Locate the cell with the specified text and output its [x, y] center coordinate. 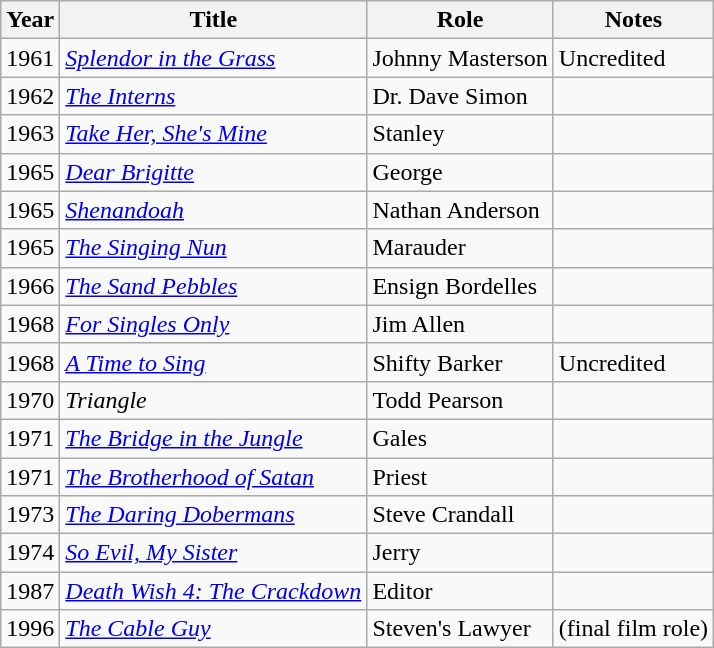
For Singles Only [214, 324]
The Bridge in the Jungle [214, 438]
Dear Brigitte [214, 172]
1966 [30, 286]
The Sand Pebbles [214, 286]
1974 [30, 553]
The Brotherhood of Satan [214, 477]
The Interns [214, 96]
1987 [30, 591]
Jerry [460, 553]
Gales [460, 438]
So Evil, My Sister [214, 553]
Editor [460, 591]
Stanley [460, 134]
Splendor in the Grass [214, 58]
A Time to Sing [214, 362]
Notes [633, 20]
Nathan Anderson [460, 210]
The Cable Guy [214, 629]
Title [214, 20]
Shenandoah [214, 210]
Johnny Masterson [460, 58]
Death Wish 4: The Crackdown [214, 591]
Dr. Dave Simon [460, 96]
1996 [30, 629]
The Daring Dobermans [214, 515]
1963 [30, 134]
Take Her, She's Mine [214, 134]
Steve Crandall [460, 515]
1961 [30, 58]
Priest [460, 477]
1973 [30, 515]
Jim Allen [460, 324]
Ensign Bordelles [460, 286]
Todd Pearson [460, 400]
George [460, 172]
Shifty Barker [460, 362]
1962 [30, 96]
1970 [30, 400]
Role [460, 20]
Year [30, 20]
(final film role) [633, 629]
Steven's Lawyer [460, 629]
Marauder [460, 248]
Triangle [214, 400]
The Singing Nun [214, 248]
